For the text-containing cell, return its midpoint in [x, y] coordinate format. 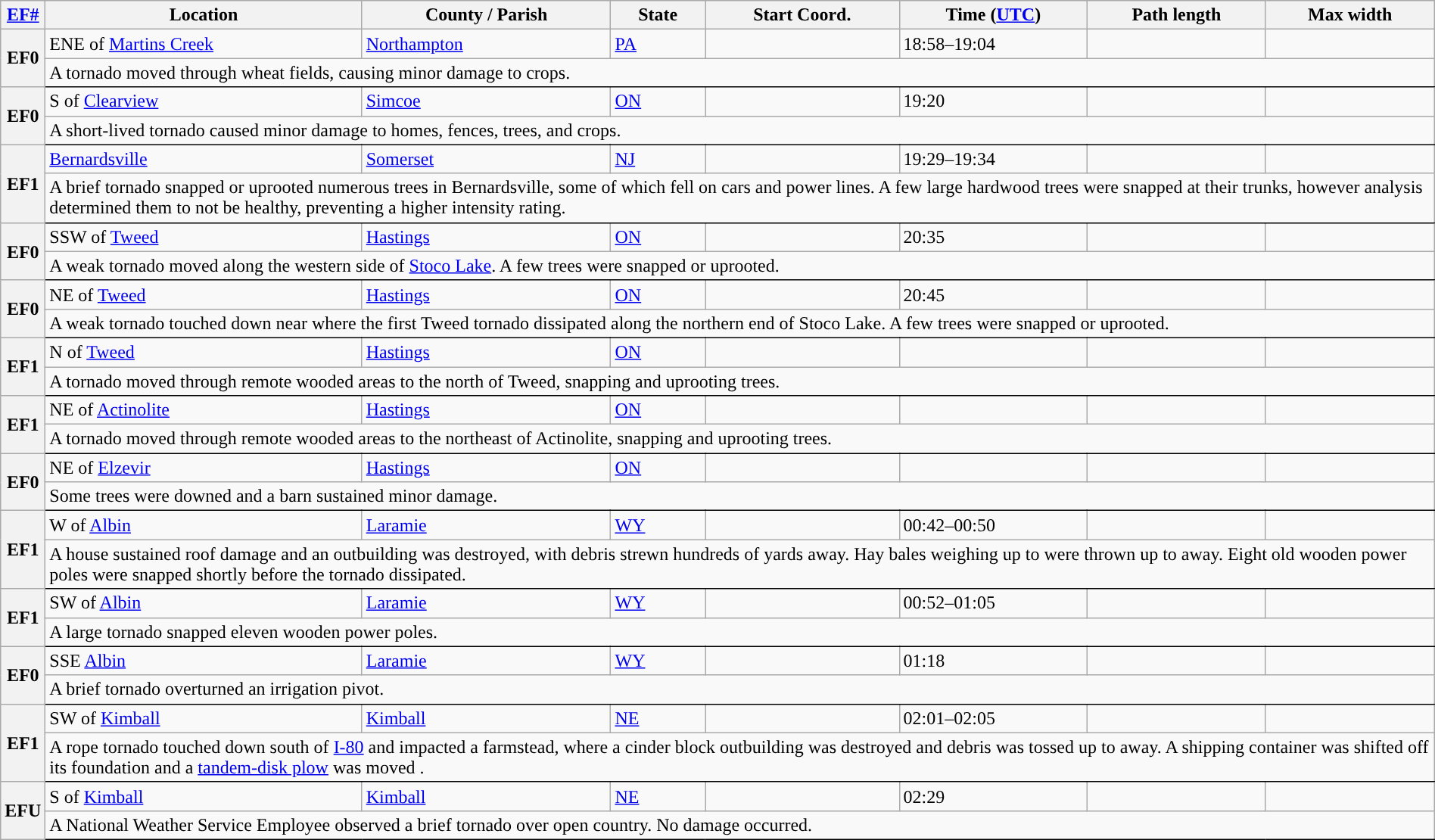
SSW of Tweed [204, 237]
A short-lived tornado caused minor damage to homes, fences, trees, and crops. [740, 130]
Start Coord. [802, 15]
A large tornado snapped eleven wooden power poles. [740, 632]
Some trees were downed and a barn sustained minor damage. [740, 496]
SW of Albin [204, 603]
A National Weather Service Employee observed a brief tornado over open country. No damage occurred. [740, 825]
ENE of Martins Creek [204, 44]
EFU [23, 810]
NE of Tweed [204, 294]
SSE Albin [204, 661]
A tornado moved through remote wooded areas to the northeast of Actinolite, snapping and uprooting trees. [740, 439]
19:29–19:34 [993, 159]
01:18 [993, 661]
County / Parish [486, 15]
Somerset [486, 159]
SW of Kimball [204, 718]
NE of Elzevir [204, 468]
Time (UTC) [993, 15]
PA [658, 44]
19:20 [993, 101]
Simcoe [486, 101]
N of Tweed [204, 352]
S of Kimball [204, 796]
A tornado moved through wheat fields, causing minor damage to crops. [740, 73]
State [658, 15]
Northampton [486, 44]
A tornado moved through remote wooded areas to the north of Tweed, snapping and uprooting trees. [740, 381]
02:01–02:05 [993, 718]
18:58–19:04 [993, 44]
Bernardsville [204, 159]
A weak tornado touched down near where the first Tweed tornado dissipated along the northern end of Stoco Lake. A few trees were snapped or uprooted. [740, 323]
02:29 [993, 796]
A weak tornado moved along the western side of Stoco Lake. A few trees were snapped or uprooted. [740, 266]
S of Clearview [204, 101]
00:52–01:05 [993, 603]
Location [204, 15]
00:42–00:50 [993, 525]
NJ [658, 159]
Max width [1350, 15]
A brief tornado overturned an irrigation pivot. [740, 689]
Path length [1177, 15]
20:35 [993, 237]
NE of Actinolite [204, 410]
EF# [23, 15]
20:45 [993, 294]
W of Albin [204, 525]
